Return the [X, Y] coordinate for the center point of the cell that contains the specified text.  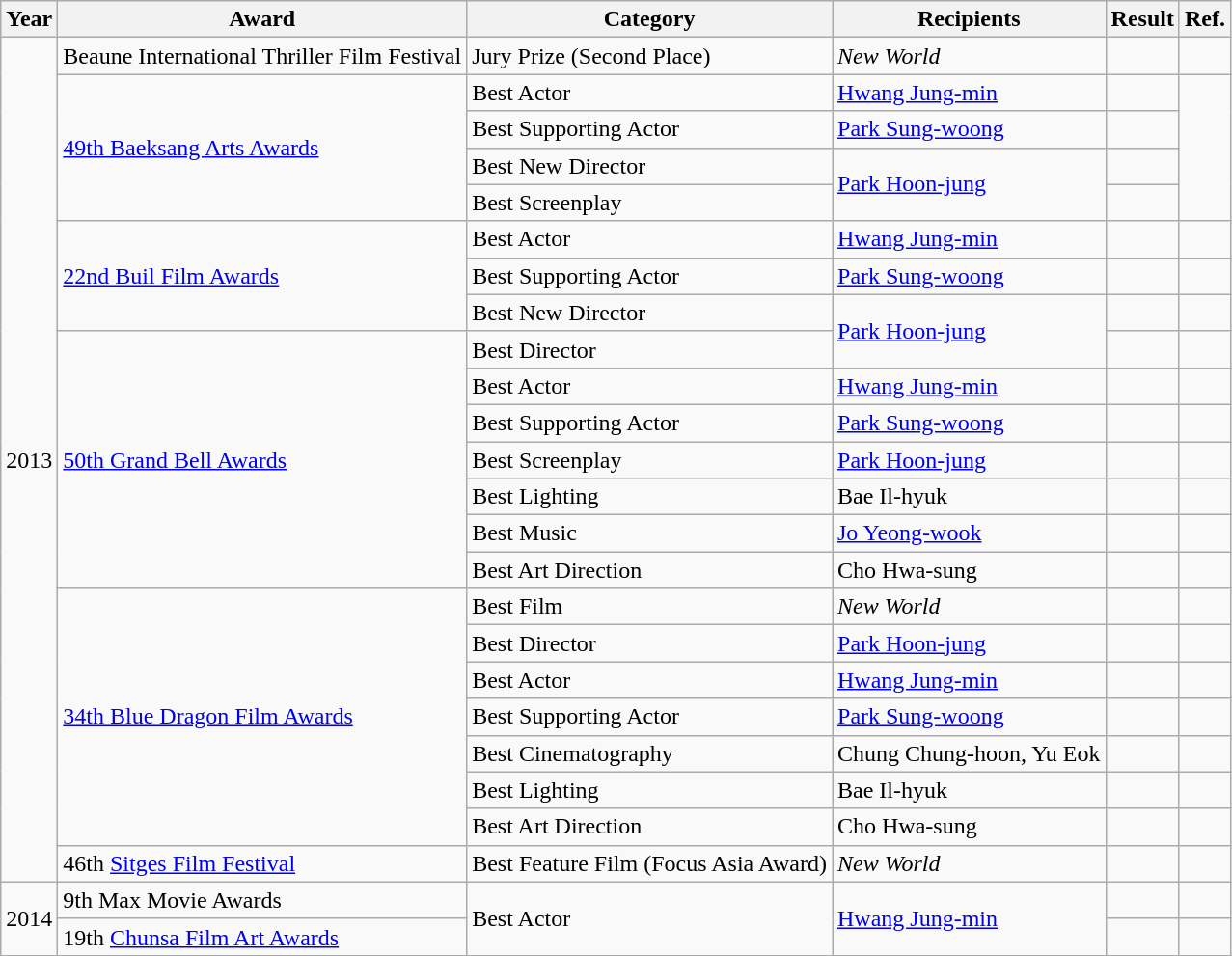
19th Chunsa Film Art Awards [262, 937]
Category [650, 19]
46th Sitges Film Festival [262, 863]
Ref. [1204, 19]
Jury Prize (Second Place) [650, 56]
34th Blue Dragon Film Awards [262, 717]
Year [29, 19]
Jo Yeong-wook [969, 533]
2013 [29, 459]
Beaune International Thriller Film Festival [262, 56]
2014 [29, 918]
49th Baeksang Arts Awards [262, 148]
Recipients [969, 19]
50th Grand Bell Awards [262, 459]
Award [262, 19]
Best Feature Film (Focus Asia Award) [650, 863]
22nd Buil Film Awards [262, 276]
Chung Chung-hoon, Yu Eok [969, 753]
Best Cinematography [650, 753]
Best Film [650, 607]
Best Music [650, 533]
Result [1142, 19]
9th Max Movie Awards [262, 900]
